Extract the [X, Y] coordinate from the center of the cell holding the provided text.  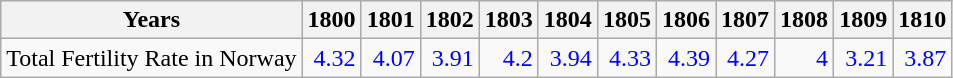
1808 [804, 20]
1800 [332, 20]
4.39 [686, 58]
1802 [450, 20]
1801 [390, 20]
4.07 [390, 58]
4.27 [746, 58]
Total Fertility Rate in Norway [152, 58]
1806 [686, 20]
3.94 [568, 58]
4.2 [508, 58]
1803 [508, 20]
1804 [568, 20]
1807 [746, 20]
3.91 [450, 58]
1809 [864, 20]
4.33 [626, 58]
Years [152, 20]
1810 [922, 20]
3.21 [864, 58]
4.32 [332, 58]
3.87 [922, 58]
4 [804, 58]
1805 [626, 20]
